Scan for the cell matching the given text and deliver its [X, Y] coordinate at center. 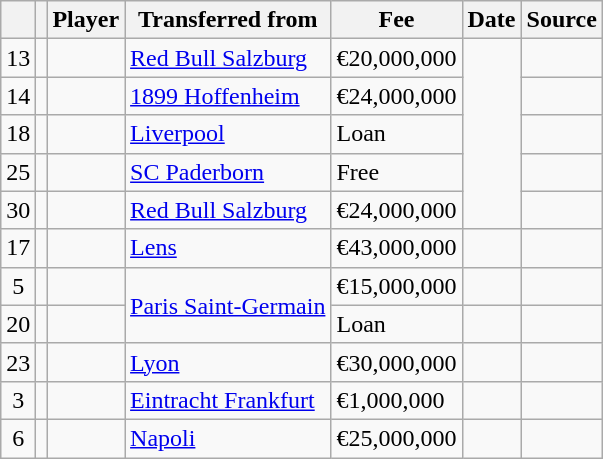
Fee [396, 20]
Paris Saint-Germain [228, 305]
SC Paderborn [228, 172]
Lens [228, 248]
25 [18, 172]
30 [18, 210]
20 [18, 324]
Free [396, 172]
€25,000,000 [396, 438]
Lyon [228, 362]
Liverpool [228, 134]
€20,000,000 [396, 58]
€30,000,000 [396, 362]
Source [562, 20]
18 [18, 134]
17 [18, 248]
13 [18, 58]
23 [18, 362]
Napoli [228, 438]
6 [18, 438]
14 [18, 96]
Eintracht Frankfurt [228, 400]
Player [86, 20]
5 [18, 286]
Transferred from [228, 20]
Date [492, 20]
€15,000,000 [396, 286]
€43,000,000 [396, 248]
€1,000,000 [396, 400]
3 [18, 400]
1899 Hoffenheim [228, 96]
